Determine the [x, y] coordinate at the center of the cell enclosing the given text.  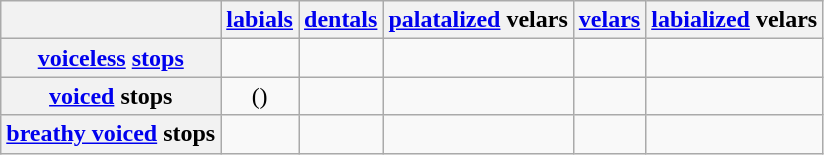
velars [609, 20]
dentals [340, 20]
labials [260, 20]
labialized velars [734, 20]
voiced stops [111, 96]
voiceless stops [111, 58]
breathy voiced stops [111, 134]
() [260, 96]
palatalized velars [478, 20]
